Scan for the cell matching the given text and deliver its [x, y] coordinate at center. 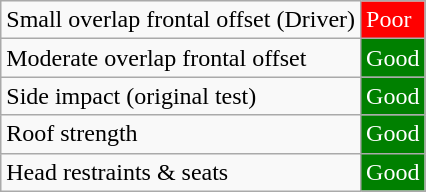
Moderate overlap frontal offset [181, 58]
Small overlap frontal offset (Driver) [181, 20]
Head restraints & seats [181, 172]
Side impact (original test) [181, 96]
Roof strength [181, 134]
Poor [393, 20]
